Determine the [X, Y] coordinate at the center of the cell enclosing the given text.  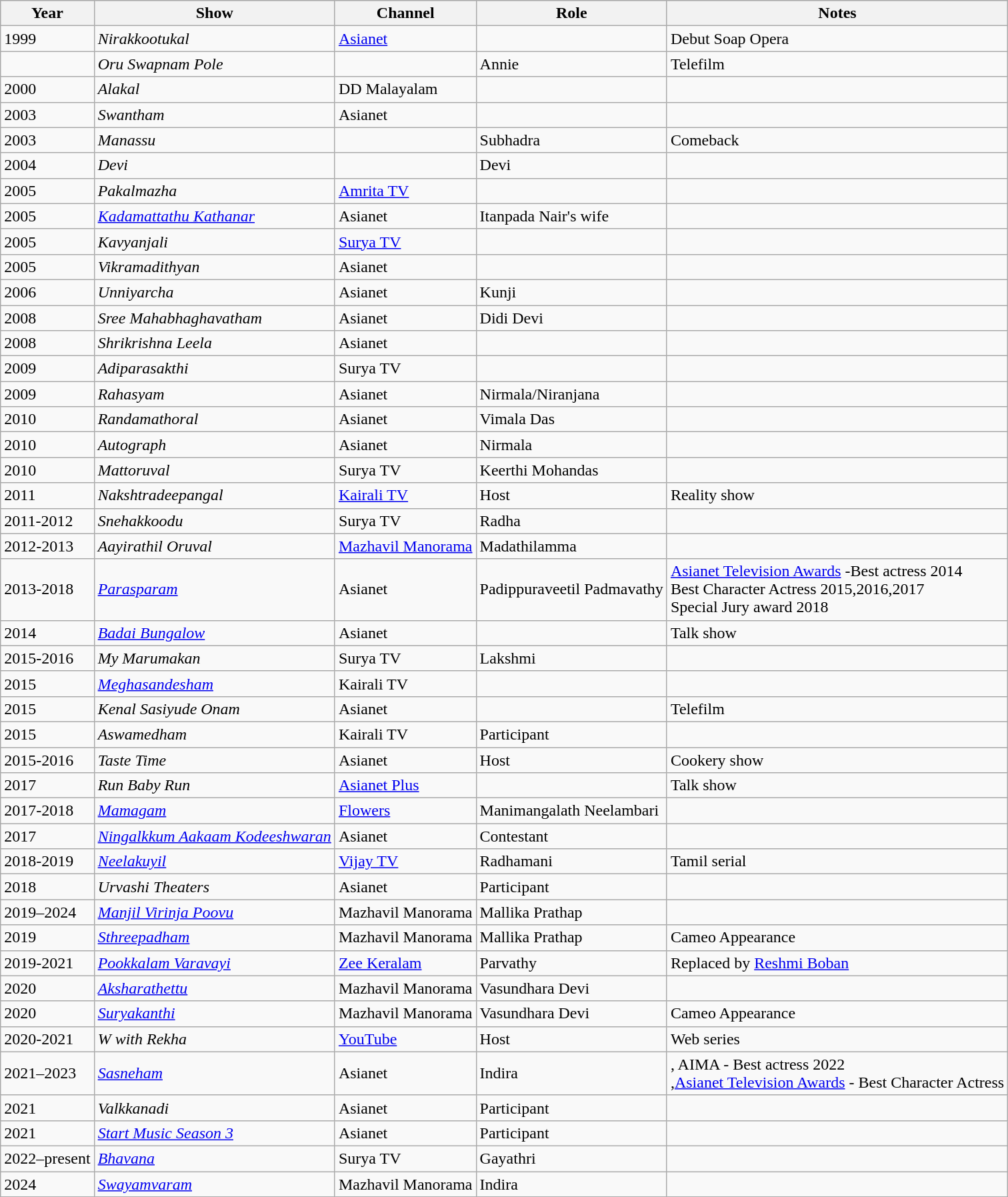
2006 [47, 292]
Parvathy [571, 963]
Aayirathil Oruval [215, 546]
Keerthi Mohandas [571, 470]
Randamathoral [215, 419]
Aswamedham [215, 734]
2000 [47, 89]
Snehakkoodu [215, 521]
Mamagam [215, 811]
Alakal [215, 89]
Radhamani [571, 862]
2017-2018 [47, 811]
Madathilamma [571, 546]
Vimala Das [571, 419]
Manjil Virinja Poovu [215, 912]
Gayathri [571, 1158]
Subhadra [571, 140]
Bhavana [215, 1158]
2013-2018 [47, 589]
Replaced by Reshmi Boban [837, 963]
Debut Soap Opera [837, 39]
2012-2013 [47, 546]
Valkkanadi [215, 1108]
2004 [47, 165]
Aksharathettu [215, 988]
1999 [47, 39]
Sree Mahabhaghavatham [215, 318]
Badai Bungalow [215, 633]
My Marumakan [215, 658]
Adiparasakthi [215, 369]
2022–present [47, 1158]
Didi Devi [571, 318]
Nirakkootukal [215, 39]
Swantham [215, 115]
2021–2023 [47, 1074]
Neelakuyil [215, 862]
Sthreepadham [215, 938]
2019–2024 [47, 912]
Reality show [837, 495]
Tamil serial [837, 862]
Zee Keralam [405, 963]
W with Rekha [215, 1039]
Swayamvaram [215, 1184]
Sasneham [215, 1074]
YouTube [405, 1039]
2011-2012 [47, 521]
Vijay TV [405, 862]
Nirmala/Niranjana [571, 394]
2018 [47, 887]
Comeback [837, 140]
Contestant [571, 836]
Manimangalath Neelambari [571, 811]
Run Baby Run [215, 786]
2018-2019 [47, 862]
Pookkalam Varavayi [215, 963]
Asianet Plus [405, 786]
2019-2021 [47, 963]
2020-2021 [47, 1039]
Nirmala [571, 445]
Annie [571, 64]
Autograph [215, 445]
Flowers [405, 811]
Unniyarcha [215, 292]
Rahasyam [215, 394]
Parasparam [215, 589]
Asianet Television Awards -Best actress 2014 Best Character Actress 2015,2016,2017 Special Jury award 2018 [837, 589]
2014 [47, 633]
Channel [405, 13]
Lakshmi [571, 658]
Mattoruval [215, 470]
Web series [837, 1039]
Oru Swapnam Pole [215, 64]
Role [571, 13]
Suryakanthi [215, 1014]
Manassu [215, 140]
Ningalkkum Aakaam Kodeeshwaran [215, 836]
Show [215, 13]
Vikramadithyan [215, 267]
2024 [47, 1184]
Amrita TV [405, 191]
Radha [571, 521]
Taste Time [215, 760]
Kavyanjali [215, 241]
Start Music Season 3 [215, 1133]
Padippuraveetil Padmavathy [571, 589]
DD Malayalam [405, 89]
, AIMA - Best actress 2022 ,Asianet Television Awards - Best Character Actress [837, 1074]
2019 [47, 938]
Urvashi Theaters [215, 887]
Cookery show [837, 760]
Kenal Sasiyude Onam [215, 709]
Year [47, 13]
Nakshtradeepangal [215, 495]
Itanpada Nair's wife [571, 216]
Notes [837, 13]
2011 [47, 495]
Kadamattathu Kathanar [215, 216]
Pakalmazha [215, 191]
Shrikrishna Leela [215, 343]
Meghasandesham [215, 684]
Kunji [571, 292]
